Provide the [x, y] coordinate of the cell's center where the given text is located.  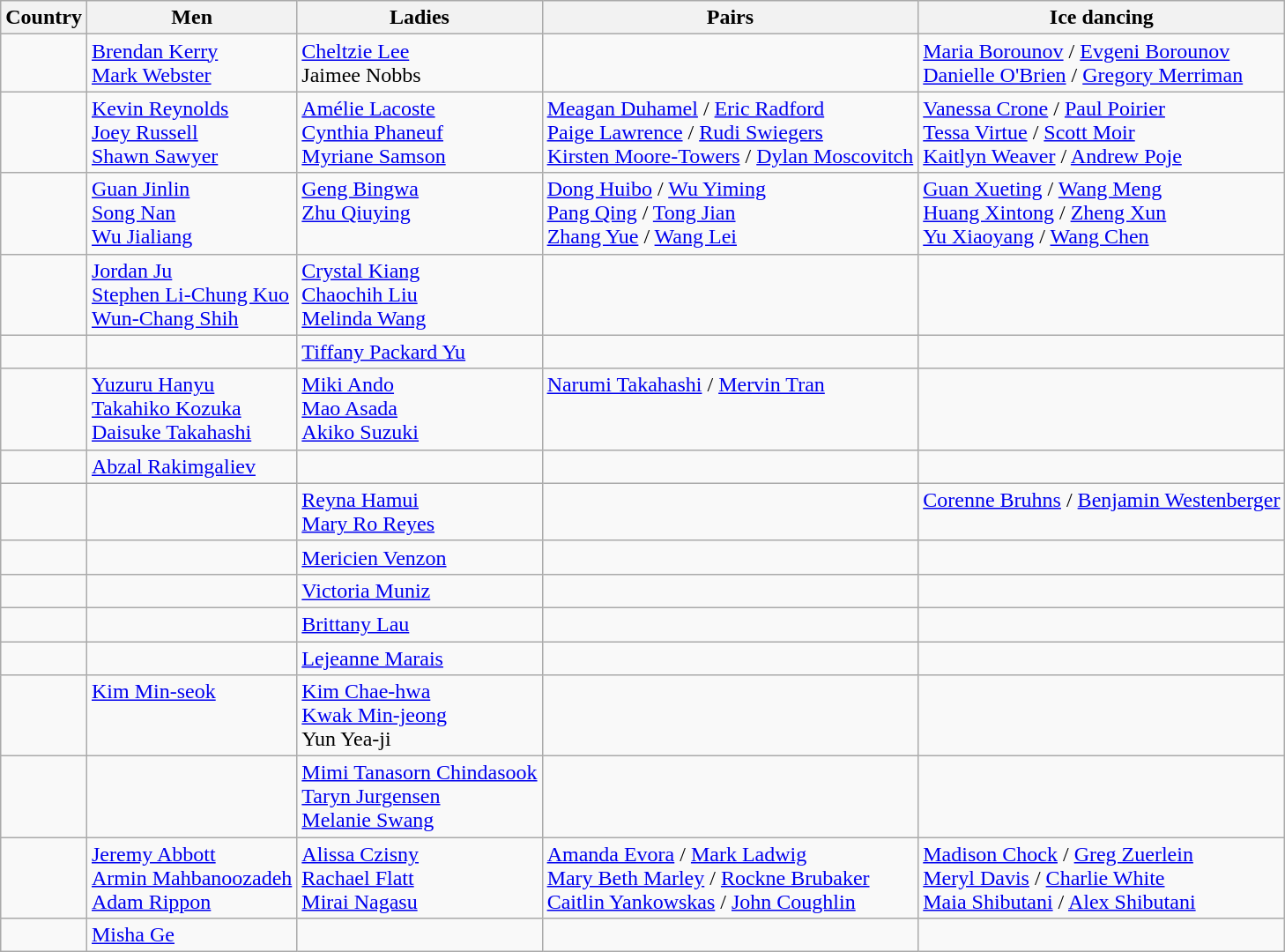
Misha Ge [191, 935]
Cheltzie Lee Jaimee Nobbs [420, 63]
Victoria Muniz [420, 591]
Mericien Venzon [420, 557]
Miki Ando Mao Asada Akiko Suzuki [420, 409]
Madison Chock / Greg Zuerlein Meryl Davis / Charlie White Maia Shibutani / Alex Shibutani [1102, 878]
Vanessa Crone / Paul Poirier Tessa Virtue / Scott Moir Kaitlyn Weaver / Andrew Poje [1102, 132]
Brendan Kerry Mark Webster [191, 63]
Brittany Lau [420, 624]
Country [44, 18]
Amélie Lacoste Cynthia Phaneuf Myriane Samson [420, 132]
Geng Bingwa Zhu Qiuying [420, 213]
Maria Borounov / Evgeni Borounov Danielle O'Brien / Gregory Merriman [1102, 63]
Corenne Bruhns / Benjamin Westenberger [1102, 511]
Tiffany Packard Yu [420, 352]
Ice dancing [1102, 18]
Kevin Reynolds Joey Russell Shawn Sawyer [191, 132]
Narumi Takahashi / Mervin Tran [730, 409]
Kim Chae-hwa Kwak Min-jeong Yun Yea-ji [420, 716]
Yuzuru Hanyu Takahiko Kozuka Daisuke Takahashi [191, 409]
Jeremy Abbott Armin Mahbanoozadeh Adam Rippon [191, 878]
Kim Min-seok [191, 716]
Reyna Hamui Mary Ro Reyes [420, 511]
Meagan Duhamel / Eric Radford Paige Lawrence / Rudi Swiegers Kirsten Moore-Towers / Dylan Moscovitch [730, 132]
Guan Xueting / Wang Meng Huang Xintong / Zheng Xun Yu Xiaoyang / Wang Chen [1102, 213]
Pairs [730, 18]
Dong Huibo / Wu Yiming Pang Qing / Tong Jian Zhang Yue / Wang Lei [730, 213]
Mimi Tanasorn Chindasook Taryn Jurgensen Melanie Swang [420, 797]
Guan Jinlin Song Nan Wu Jialiang [191, 213]
Abzal Rakimgaliev [191, 466]
Jordan Ju Stephen Li-Chung Kuo Wun-Chang Shih [191, 294]
Ladies [420, 18]
Alissa Czisny Rachael Flatt Mirai Nagasu [420, 878]
Lejeanne Marais [420, 658]
Amanda Evora / Mark Ladwig Mary Beth Marley / Rockne Brubaker Caitlin Yankowskas / John Coughlin [730, 878]
Crystal Kiang Chaochih Liu Melinda Wang [420, 294]
Men [191, 18]
